Find where the given text appears and provide that cell's center as (x, y) coordinate. 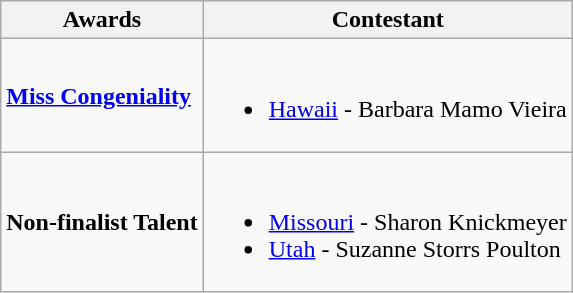
Miss Congeniality (102, 96)
Contestant (388, 20)
Non-finalist Talent (102, 222)
Awards (102, 20)
Missouri - Sharon Knickmeyer Utah - Suzanne Storrs Poulton (388, 222)
Hawaii - Barbara Mamo Vieira (388, 96)
